From the cell containing the given text, extract its center point as [x, y] coordinate. 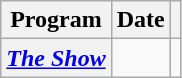
Program [56, 20]
Date [140, 20]
The Show [56, 58]
